Determine the [X, Y] coordinate at the center of the cell enclosing the given text.  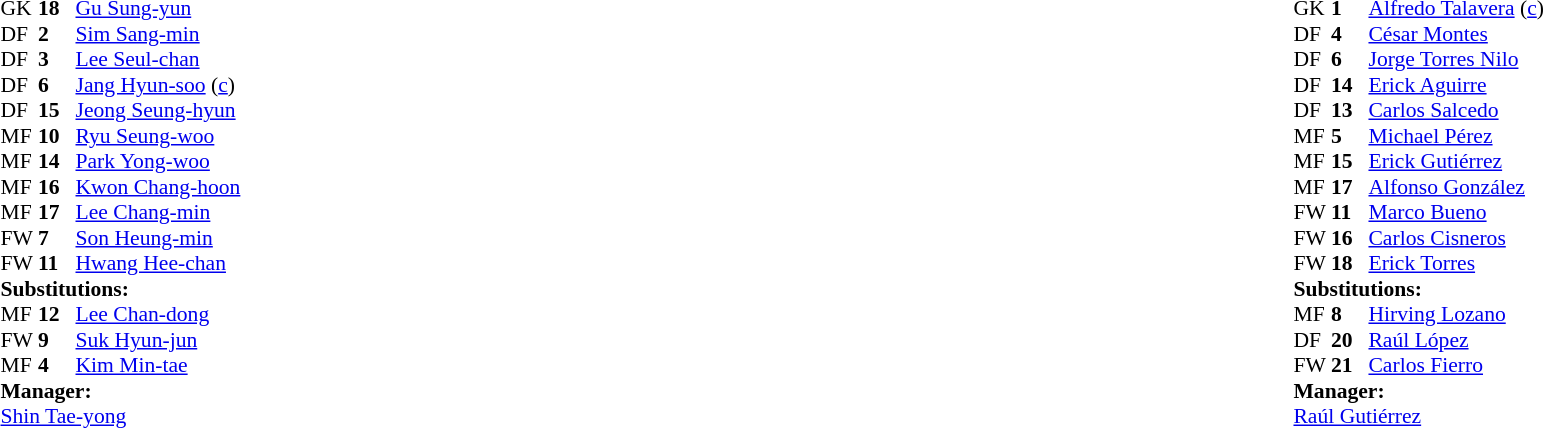
Ryu Seung-woo [158, 136]
Sim Sang-min [158, 34]
Lee Chang-min [158, 213]
12 [57, 315]
13 [1350, 111]
Kim Min-tae [158, 365]
21 [1350, 365]
20 [1350, 340]
Suk Hyun-jun [158, 340]
3 [57, 59]
Jeong Seung-hyun [158, 111]
Hwang Hee-chan [158, 263]
Lee Chan-dong [158, 315]
9 [57, 340]
5 [1350, 136]
Son Heung-min [158, 238]
Park Yong-woo [158, 161]
Jang Hyun-soo (c) [158, 85]
Lee Seul-chan [158, 59]
7 [57, 238]
2 [57, 34]
8 [1350, 315]
10 [57, 136]
Kwon Chang-hoon [158, 187]
18 [1350, 263]
